Return the [X, Y] coordinate for the center point of the cell that contains the specified text.  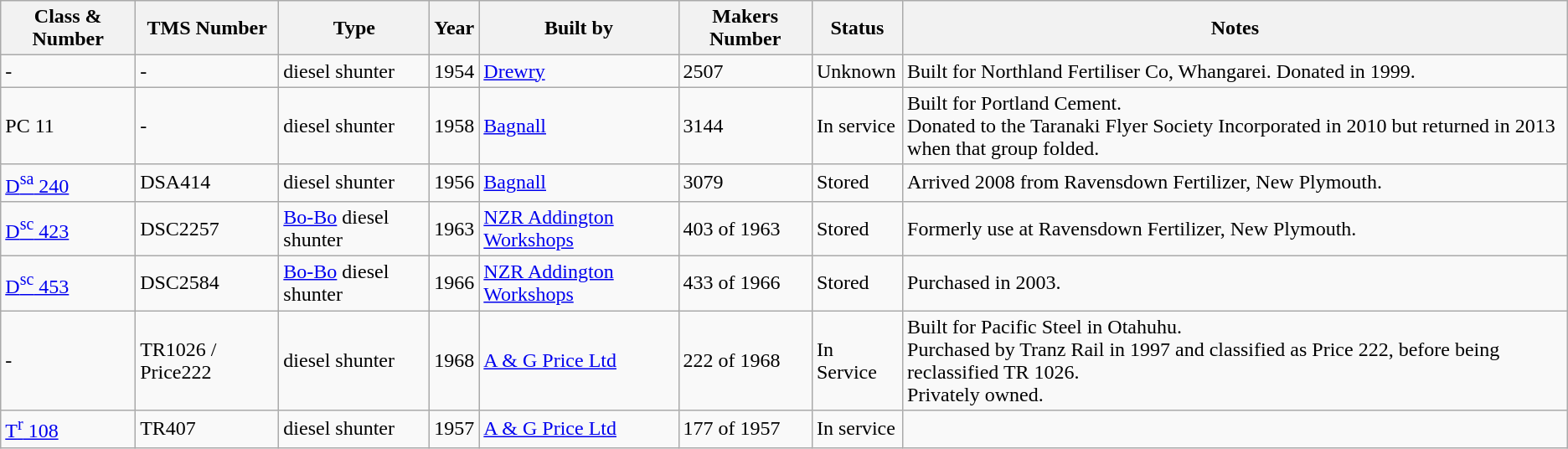
Built for Pacific Steel in Otahuhu. Purchased by Tranz Rail in 1997 and classified as Price 222, before being reclassified TR 1026. Privately owned. [1235, 360]
1968 [454, 360]
222 of 1968 [745, 360]
Dsc 423 [69, 228]
Dsc 453 [69, 283]
Type [354, 28]
Purchased in 2003. [1235, 283]
Arrived 2008 from Ravensdown Fertilizer, New Plymouth. [1235, 183]
TR407 [208, 429]
1956 [454, 183]
1957 [454, 429]
Notes [1235, 28]
Dsa 240 [69, 183]
DSC2257 [208, 228]
403 of 1963 [745, 228]
Makers Number [745, 28]
2507 [745, 71]
Built by [579, 28]
1963 [454, 228]
1954 [454, 71]
DSC2584 [208, 283]
Drewry [579, 71]
DSA414 [208, 183]
TMS Number [208, 28]
TR1026 / Price222 [208, 360]
433 of 1966 [745, 283]
In Service [857, 360]
Year [454, 28]
PC 11 [69, 126]
1966 [454, 283]
Tr 108 [69, 429]
3144 [745, 126]
3079 [745, 183]
Built for Portland Cement. Donated to the Taranaki Flyer Society Incorporated in 2010 but returned in 2013 when that group folded. [1235, 126]
1958 [454, 126]
Built for Northland Fertiliser Co, Whangarei. Donated in 1999. [1235, 71]
Status [857, 28]
Class & Number [69, 28]
Unknown [857, 71]
177 of 1957 [745, 429]
Formerly use at Ravensdown Fertilizer, New Plymouth. [1235, 228]
